Search for the cell housing the specified text and yield its [x, y] center coordinate. 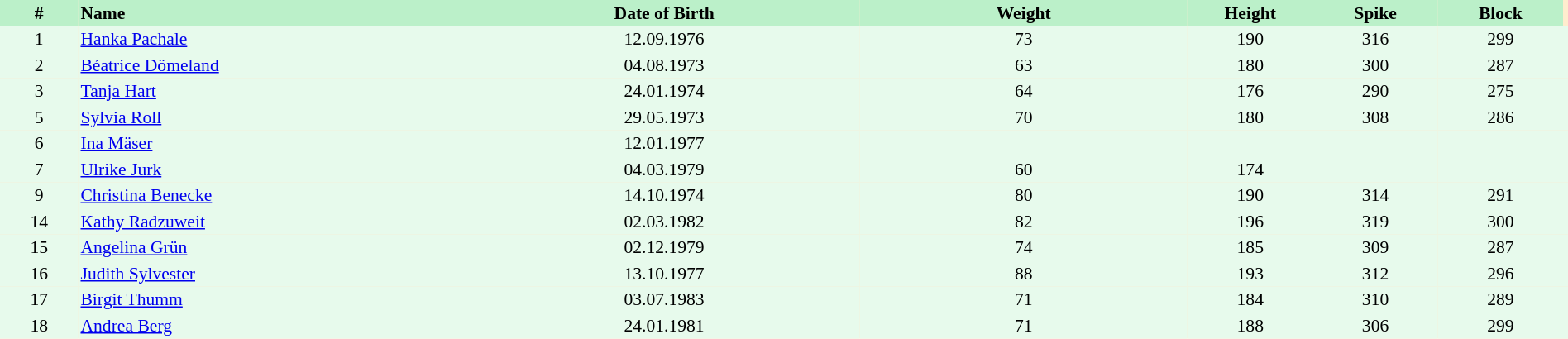
296 [1500, 274]
6 [39, 144]
Weight [1024, 13]
24.01.1974 [664, 91]
Spike [1374, 13]
29.05.1973 [664, 117]
174 [1250, 169]
74 [1024, 248]
Block [1500, 13]
7 [39, 169]
04.03.1979 [664, 169]
12.01.1977 [664, 144]
Andrea Berg [273, 326]
306 [1374, 326]
Christina Benecke [273, 195]
16 [39, 274]
Hanka Pachale [273, 40]
176 [1250, 91]
2 [39, 65]
316 [1374, 40]
Birgit Thumm [273, 299]
80 [1024, 195]
188 [1250, 326]
319 [1374, 222]
14.10.1974 [664, 195]
309 [1374, 248]
60 [1024, 169]
88 [1024, 274]
184 [1250, 299]
310 [1374, 299]
73 [1024, 40]
64 [1024, 91]
291 [1500, 195]
3 [39, 91]
Date of Birth [664, 13]
13.10.1977 [664, 274]
02.12.1979 [664, 248]
Béatrice Dömeland [273, 65]
290 [1374, 91]
18 [39, 326]
185 [1250, 248]
286 [1500, 117]
# [39, 13]
82 [1024, 222]
Kathy Radzuweit [273, 222]
03.07.1983 [664, 299]
289 [1500, 299]
5 [39, 117]
02.03.1982 [664, 222]
Height [1250, 13]
275 [1500, 91]
9 [39, 195]
196 [1250, 222]
Judith Sylvester [273, 274]
308 [1374, 117]
15 [39, 248]
12.09.1976 [664, 40]
04.08.1973 [664, 65]
Name [273, 13]
Tanja Hart [273, 91]
17 [39, 299]
63 [1024, 65]
Angelina Grün [273, 248]
70 [1024, 117]
Ulrike Jurk [273, 169]
193 [1250, 274]
Ina Mäser [273, 144]
312 [1374, 274]
314 [1374, 195]
1 [39, 40]
24.01.1981 [664, 326]
Sylvia Roll [273, 117]
14 [39, 222]
